Search for the cell housing the specified text and yield its [x, y] center coordinate. 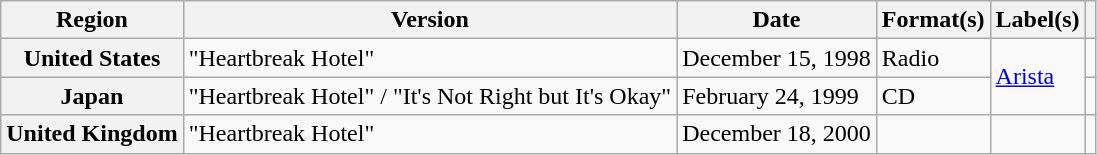
February 24, 1999 [777, 96]
December 15, 1998 [777, 58]
Label(s) [1038, 20]
Date [777, 20]
Japan [92, 96]
CD [933, 96]
Arista [1038, 77]
"Heartbreak Hotel" / "It's Not Right but It's Okay" [430, 96]
Region [92, 20]
Radio [933, 58]
United States [92, 58]
Version [430, 20]
December 18, 2000 [777, 134]
Format(s) [933, 20]
United Kingdom [92, 134]
